Detect which cell encompasses the target text, then output its [X, Y] center coordinate. 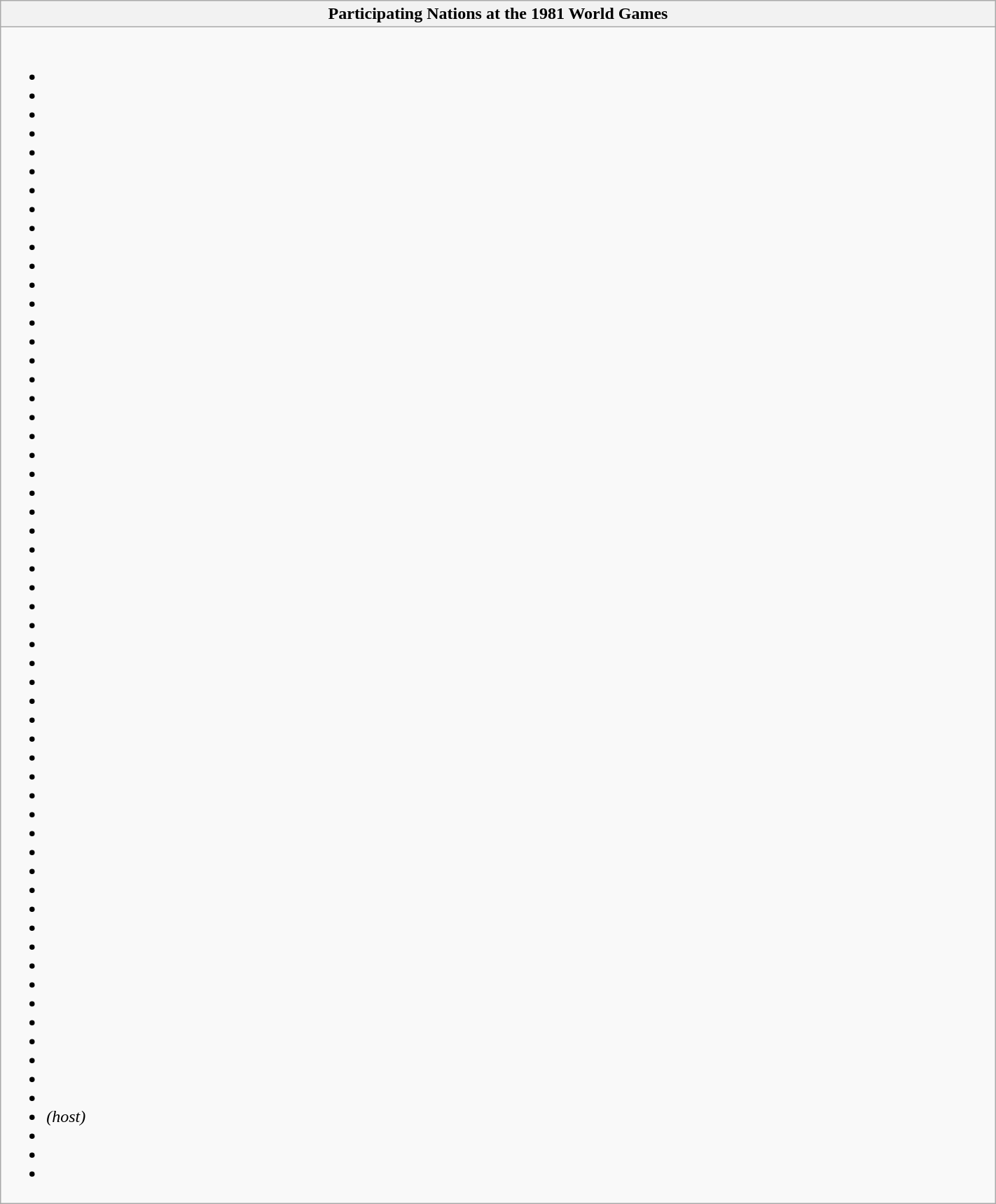
(host) [498, 615]
Participating Nations at the 1981 World Games [498, 14]
